Identify which cell holds the provided text, then report its [x, y] central coordinate. 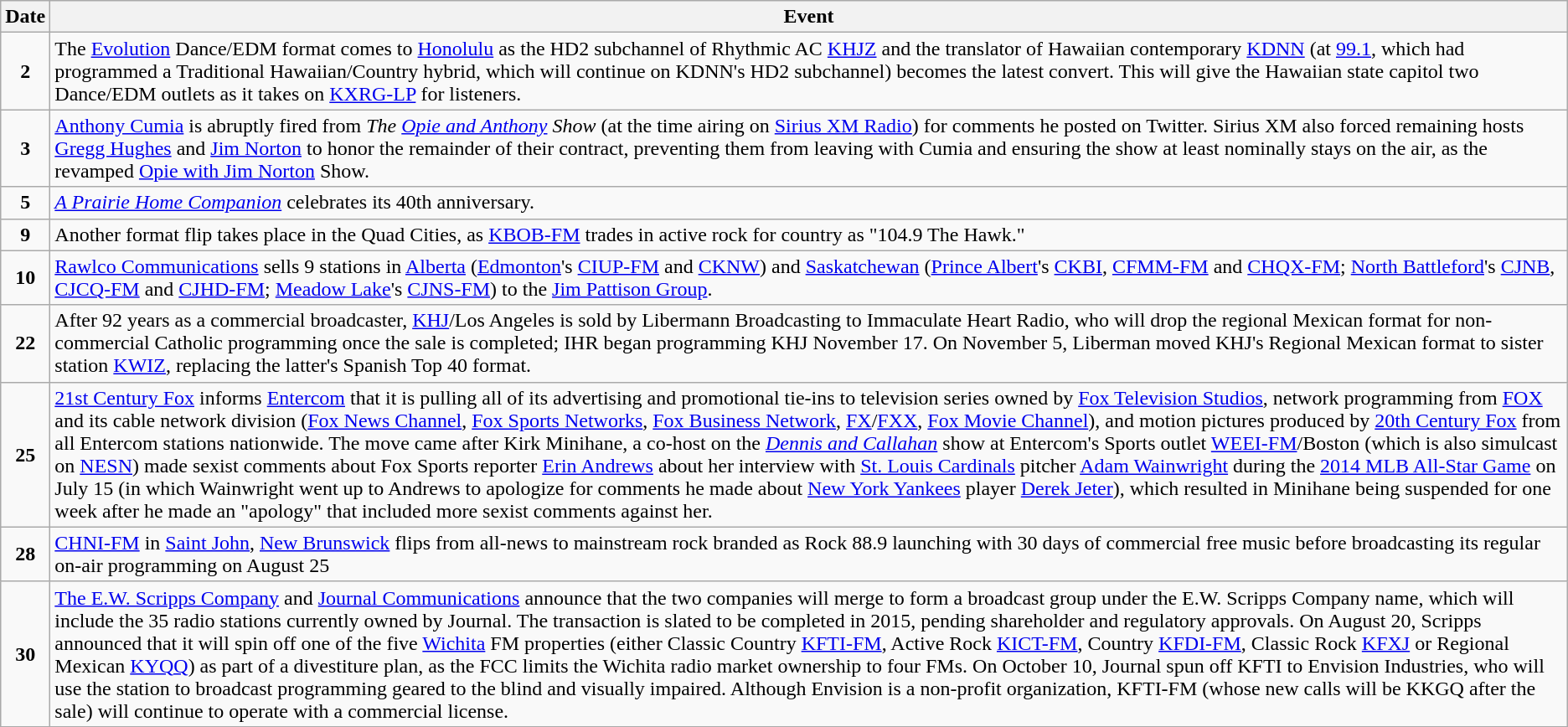
5 [25, 203]
28 [25, 554]
10 [25, 278]
22 [25, 343]
Another format flip takes place in the Quad Cities, as KBOB-FM trades in active rock for country as "104.9 The Hawk." [809, 235]
30 [25, 653]
A Prairie Home Companion celebrates its 40th anniversary. [809, 203]
3 [25, 148]
2 [25, 71]
Event [809, 17]
25 [25, 454]
Date [25, 17]
9 [25, 235]
